Search for the cell housing the specified text and yield its [X, Y] center coordinate. 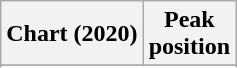
Chart (2020) [72, 34]
Peakposition [189, 34]
